Output the [X, Y] coordinate of the center of the cell containing the given text.  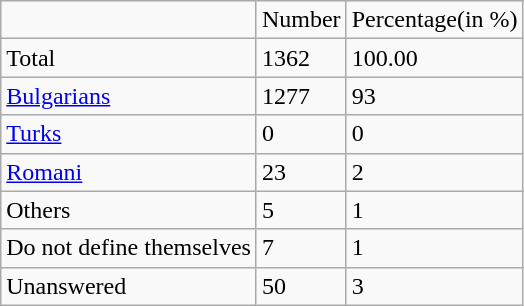
Turks [129, 134]
Romani [129, 172]
93 [434, 96]
Percentage(in %) [434, 20]
Bulgarians [129, 96]
1362 [301, 58]
Total [129, 58]
3 [434, 286]
7 [301, 248]
1277 [301, 96]
Others [129, 210]
50 [301, 286]
23 [301, 172]
100.00 [434, 58]
2 [434, 172]
Unanswered [129, 286]
Do not define themselves [129, 248]
5 [301, 210]
Number [301, 20]
